Return [x, y] of the center of cell containing provided text 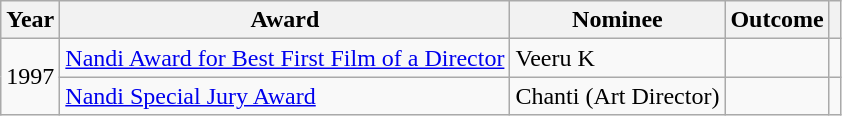
Outcome [777, 20]
Nominee [618, 20]
Year [30, 20]
Chanti (Art Director) [618, 96]
Nandi Special Jury Award [285, 96]
Veeru K [618, 58]
Award [285, 20]
Nandi Award for Best First Film of a Director [285, 58]
1997 [30, 77]
